Locate the cell with the specified text and output its (X, Y) center coordinate. 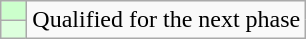
Qualified for the next phase (166, 20)
